Identify which cell holds the provided text, then report its [x, y] central coordinate. 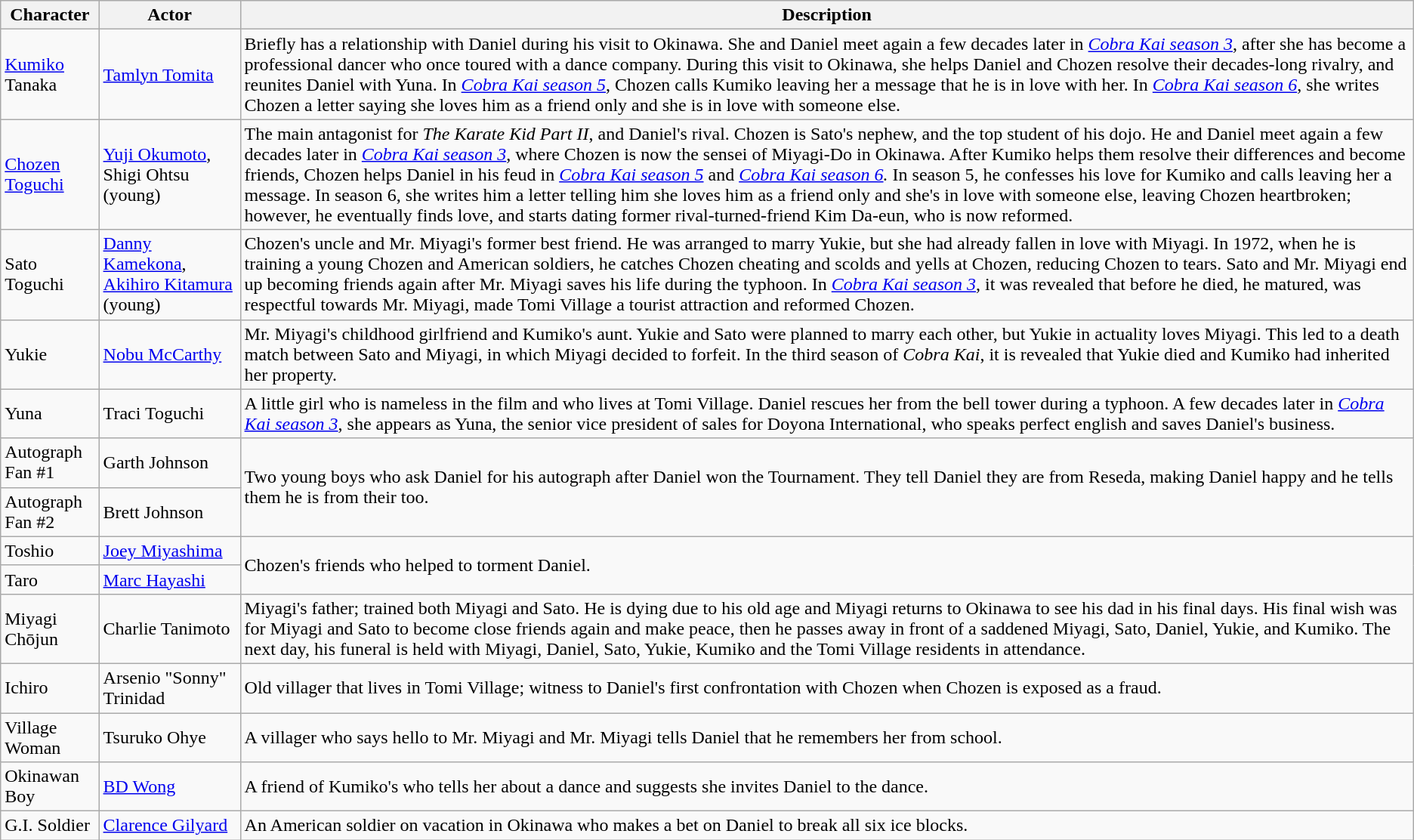
Kumiko Tanaka [50, 74]
Danny Kamekona, Akihiro Kitamura (young) [169, 275]
Village Woman [50, 737]
Okinawan Boy [50, 787]
Tsuruko Ohye [169, 737]
Sato Toguchi [50, 275]
Traci Toguchi [169, 414]
Autograph Fan #2 [50, 512]
Chozen Toguchi [50, 174]
Autograph Fan #1 [50, 462]
Yuna [50, 414]
Miyagi Chōjun [50, 628]
A friend of Kumiko's who tells her about a dance and suggests she invites Daniel to the dance. [826, 787]
BD Wong [169, 787]
Tamlyn Tomita [169, 74]
Yuji Okumoto, Shigi Ohtsu (young) [169, 174]
Marc Hayashi [169, 579]
Yukie [50, 354]
Brett Johnson [169, 512]
Description [826, 15]
Chozen's friends who helped to torment Daniel. [826, 565]
Nobu McCarthy [169, 354]
Charlie Tanimoto [169, 628]
Garth Johnson [169, 462]
Toshio [50, 551]
Arsenio "Sonny" Trinidad [169, 687]
Joey Miyashima [169, 551]
An American soldier on vacation in Okinawa who makes a bet on Daniel to break all six ice blocks. [826, 826]
Character [50, 15]
Actor [169, 15]
Taro [50, 579]
Old villager that lives in Tomi Village; witness to Daniel's first confrontation with Chozen when Chozen is exposed as a fraud. [826, 687]
Clarence Gilyard [169, 826]
Ichiro [50, 687]
A villager who says hello to Mr. Miyagi and Mr. Miyagi tells Daniel that he remembers her from school. [826, 737]
G.I. Soldier [50, 826]
